Scan for the cell matching the given text and deliver its (x, y) coordinate at center. 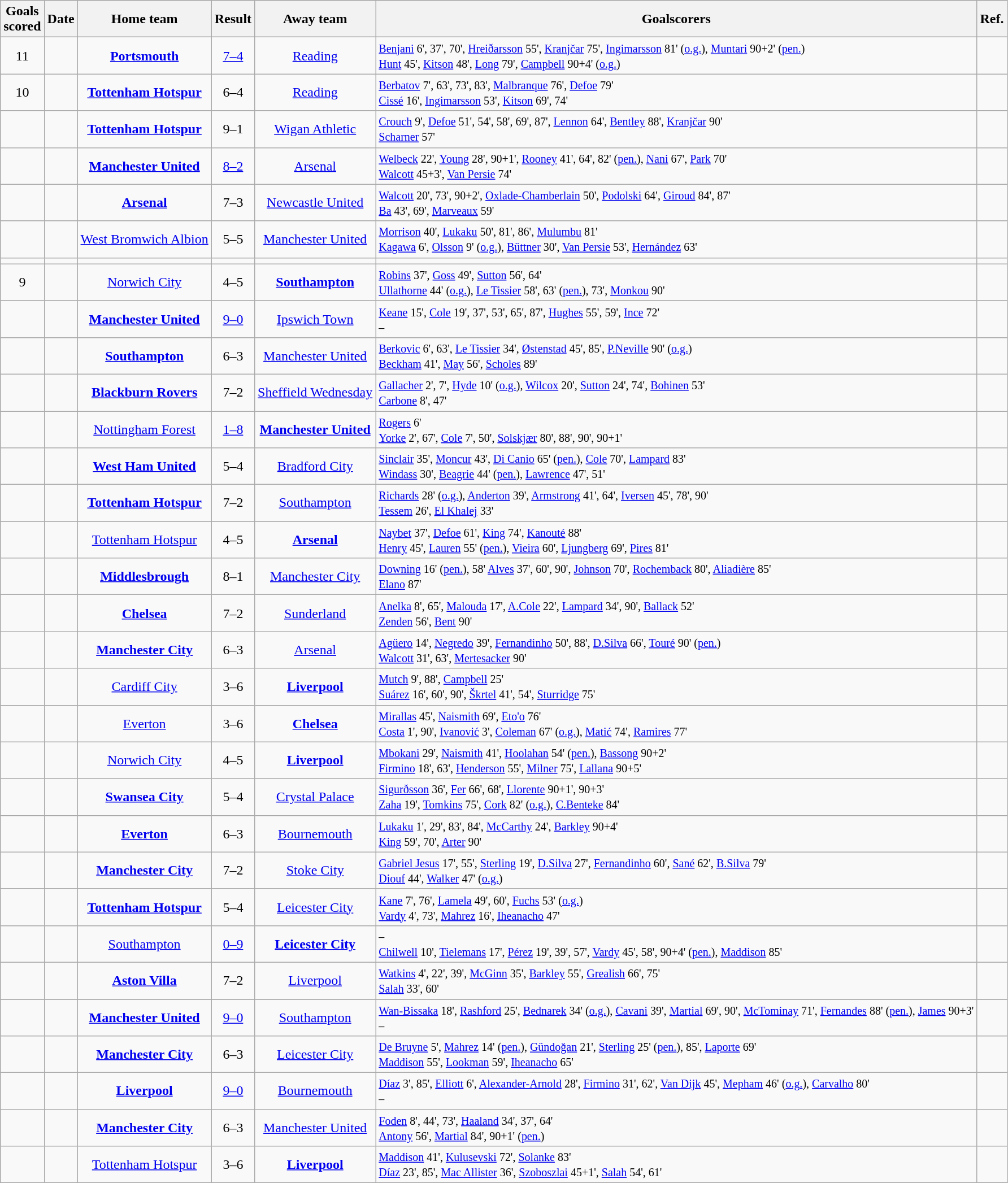
9–1 (233, 129)
West Ham United (145, 467)
Rogers 6'Yorke 2', 67', Cole 7', 50', Solskjær 80', 88', 90', 90+1' (676, 429)
Robins 37', Goss 49', Sutton 56', 64' Ullathorne 44' (o.g.), Le Tissier 58', 63' (pen.), 73', Monkou 90' (676, 282)
Gallacher 2', 7', Hyde 10' (o.g.), Wilcox 20', Sutton 24', 74', Bohinen 53'Carbone 8', 47' (676, 392)
Crystal Palace (315, 797)
Result (233, 19)
Home team (145, 19)
Wan-Bissaka 18', Rashford 25', Bednarek 34' (o.g.), Cavani 39', Martial 69', 90', McTominay 71', Fernandes 88' (pen.), James 90+3' – (676, 1017)
Maddison 41', Kulusevski 72', Solanke 83' Díaz 23', 85', Mac Allister 36', Szoboszlai 45+1', Salah 54', 61' (676, 1165)
Downing 16' (pen.), 58' Alves 37', 60', 90', Johnson 70', Rochemback 80', Aliadière 85'Elano 87' (676, 576)
Watkins 4', 22', 39', McGinn 35', Barkley 55', Grealish 66', 75'Salah 33', 60' (676, 981)
Goals scored (23, 19)
11 (23, 55)
Mutch 9', 88', Campbell 25'Suárez 16', 60', 90', Škrtel 41', 54', Sturridge 75' (676, 687)
8–1 (233, 576)
Walcott 20', 73', 90+2', Oxlade-Chamberlain 50', Podolski 64', Giroud 84', 87'Ba 43', 69', Marveaux 59' (676, 202)
Blackburn Rovers (145, 392)
Gabriel Jesus 17', 55', Sterling 19', D.Silva 27', Fernandinho 60', Sané 62', B.Silva 79'Diouf 44', Walker 47' (o.g.) (676, 870)
Sheffield Wednesday (315, 392)
Morrison 40', Lukaku 50', 81', 86', Mulumbu 81'Kagawa 6', Olsson 9' (o.g.), Büttner 30', Van Persie 53', Hernández 63' (676, 240)
Sinclair 35', Moncur 43', Di Canio 65' (pen.), Cole 70', Lampard 83'Windass 30', Beagrie 44' (pen.), Lawrence 47', 51' (676, 467)
Díaz 3', 85', Elliott 6', Alexander-Arnold 28', Firmino 31', 62', Van Dijk 45', Mepham 46' (o.g.), Carvalho 80' – (676, 1091)
Bradford City (315, 467)
Swansea City (145, 797)
Agüero 14', Negredo 39', Fernandinho 50', 88', D.Silva 66', Touré 90' (pen.) Walcott 31', 63', Mertesacker 90' (676, 650)
Lukaku 1', 29', 83', 84', McCarthy 24', Barkley 90+4'King 59', 70', Arter 90' (676, 834)
Mirallas 45', Naismith 69', Eto'o 76'Costa 1', 90', Ivanović 3', Coleman 67' (o.g.), Matić 74', Ramires 77' (676, 723)
Ref. (992, 19)
Wigan Athletic (315, 129)
5–5 (233, 240)
Naybet 37', Defoe 61', King 74', Kanouté 88'Henry 45', Lauren 55' (pen.), Vieira 60', Ljungberg 69', Pires 81' (676, 540)
Keane 15', Cole 19', 37', 53', 65', 87', Hughes 55', 59', Ince 72' – (676, 319)
Aston Villa (145, 981)
Away team (315, 19)
Sunderland (315, 614)
Berkovic 6', 63', Le Tissier 34', Østenstad 45', 85', P.Neville 90' (o.g.)Beckham 41', May 56', Scholes 89' (676, 356)
Richards 28' (o.g.), Anderton 39', Armstrong 41', 64', Iversen 45', 78', 90'Tessem 26', El Khalej 33' (676, 503)
– Chilwell 10', Tielemans 17', Pérez 19', 39', 57', Vardy 45', 58', 90+4' (pen.), Maddison 85' (676, 943)
Kane 7', 76', Lamela 49', 60', Fuchs 53' (o.g.)Vardy 4', 73', Mahrez 16', Iheanacho 47' (676, 907)
1–8 (233, 429)
Mbokani 29', Naismith 41', Hoolahan 54' (pen.), Bassong 90+2'Firmino 18', 63', Henderson 55', Milner 75', Lallana 90+5' (676, 760)
0–9 (233, 943)
7–4 (233, 55)
Middlesbrough (145, 576)
10 (23, 93)
Anelka 8', 65', Malouda 17', A.Cole 22', Lampard 34', 90', Ballack 52'Zenden 56', Bent 90' (676, 614)
Newcastle United (315, 202)
De Bruyne 5', Mahrez 14' (pen.), Gündoğan 21', Sterling 25' (pen.), 85', Laporte 69' Maddison 55', Lookman 59', Iheanacho 65' (676, 1054)
Ipswich Town (315, 319)
Portsmouth (145, 55)
Goalscorers (676, 19)
9 (23, 282)
Stoke City (315, 870)
Date (61, 19)
Sigurðsson 36', Fer 66', 68', Llorente 90+1', 90+3'Zaha 19', Tomkins 75', Cork 82' (o.g.), C.Benteke 84' (676, 797)
Foden 8', 44', 73', Haaland 34', 37', 64'Antony 56', Martial 84', 90+1' (pen.) (676, 1128)
Crouch 9', Defoe 51', 54', 58', 69', 87', Lennon 64', Bentley 88', Kranjčar 90'Scharner 57' (676, 129)
Nottingham Forest (145, 429)
8–2 (233, 166)
7–3 (233, 202)
West Bromwich Albion (145, 240)
Berbatov 7', 63', 73', 83', Malbranque 76', Defoe 79'Cissé 16', Ingimarsson 53', Kitson 69', 74' (676, 93)
Welbeck 22', Young 28', 90+1', Rooney 41', 64', 82' (pen.), Nani 67', Park 70'Walcott 45+3', Van Persie 74' (676, 166)
Cardiff City (145, 687)
6–4 (233, 93)
